Determine the [X, Y] coordinate at the center of the cell enclosing the given text.  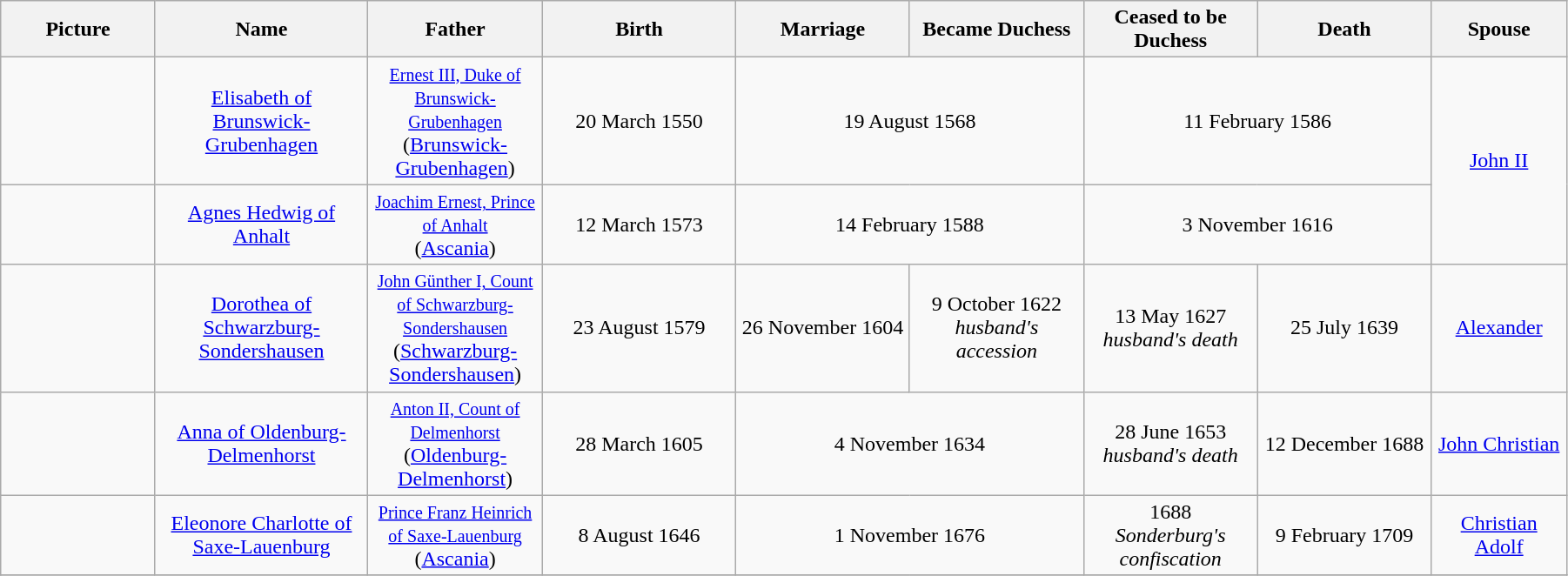
12 March 1573 [640, 224]
Christian Adolf [1499, 535]
8 August 1646 [640, 535]
28 June 1653husband's death [1170, 444]
Eleonore Charlotte of Saxe-Lauenburg [261, 535]
John Günther I, Count of Schwarzburg-Sondershausen(Schwarzburg-Sondershausen) [456, 328]
Anna of Oldenburg-Delmenhorst [261, 444]
1 November 1676 [910, 535]
Prince Franz Heinrich of Saxe-Lauenburg(Ascania) [456, 535]
Father [456, 30]
Name [261, 30]
3 November 1616 [1257, 224]
Joachim Ernest, Prince of Anhalt(Ascania) [456, 224]
19 August 1568 [910, 121]
Picture [78, 30]
Spouse [1499, 30]
Agnes Hedwig of Anhalt [261, 224]
Anton II, Count of Delmenhorst(Oldenburg-Delmenhorst) [456, 444]
Death [1344, 30]
25 July 1639 [1344, 328]
9 October 1622husband's accession [996, 328]
12 December 1688 [1344, 444]
Birth [640, 30]
4 November 1634 [910, 444]
20 March 1550 [640, 121]
John Christian [1499, 444]
23 August 1579 [640, 328]
Alexander [1499, 328]
Dorothea of Schwarzburg-Sondershausen [261, 328]
11 February 1586 [1257, 121]
Ernest III, Duke of Brunswick-Grubenhagen(Brunswick-Grubenhagen) [456, 121]
9 February 1709 [1344, 535]
Marriage [823, 30]
13 May 1627husband's death [1170, 328]
Elisabeth of Brunswick-Grubenhagen [261, 121]
John II [1499, 161]
26 November 1604 [823, 328]
1688Sonderburg's confiscation [1170, 535]
Ceased to be Duchess [1170, 30]
28 March 1605 [640, 444]
14 February 1588 [910, 224]
Became Duchess [996, 30]
